Determine the (X, Y) coordinate at the center of the cell enclosing the given text.  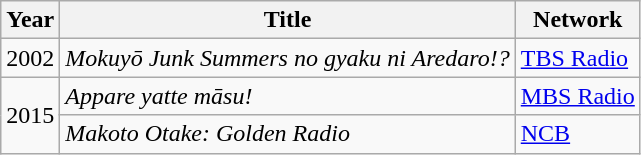
2015 (30, 115)
TBS Radio (578, 58)
Mokuyō Junk Summers no gyaku ni Aredaro!? (288, 58)
Appare yatte māsu! (288, 96)
Network (578, 20)
NCB (578, 134)
Title (288, 20)
Makoto Otake: Golden Radio (288, 134)
Year (30, 20)
MBS Radio (578, 96)
2002 (30, 58)
